Scan for the cell matching the given text and deliver its (x, y) coordinate at center. 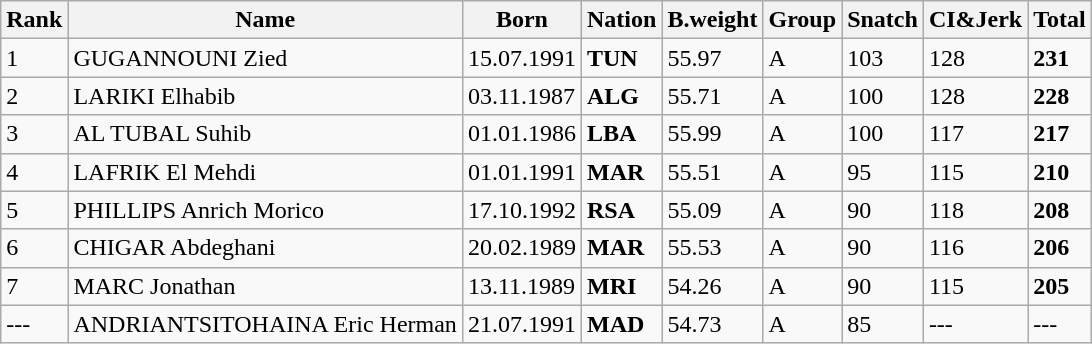
208 (1060, 210)
ANDRIANTSITOHAINA Eric Herman (266, 324)
Rank (34, 20)
LAFRIK El Mehdi (266, 172)
B.weight (712, 20)
CHIGAR Abdeghani (266, 248)
15.07.1991 (522, 58)
116 (975, 248)
Total (1060, 20)
Nation (621, 20)
2 (34, 96)
TUN (621, 58)
6 (34, 248)
55.99 (712, 134)
210 (1060, 172)
85 (883, 324)
03.11.1987 (522, 96)
4 (34, 172)
5 (34, 210)
3 (34, 134)
Born (522, 20)
Group (802, 20)
55.53 (712, 248)
MRI (621, 286)
231 (1060, 58)
54.26 (712, 286)
54.73 (712, 324)
LBA (621, 134)
103 (883, 58)
55.51 (712, 172)
55.09 (712, 210)
118 (975, 210)
55.71 (712, 96)
MAD (621, 324)
PHILLIPS Anrich Morico (266, 210)
Name (266, 20)
21.07.1991 (522, 324)
01.01.1991 (522, 172)
205 (1060, 286)
20.02.1989 (522, 248)
95 (883, 172)
17.10.1992 (522, 210)
206 (1060, 248)
ALG (621, 96)
CI&Jerk (975, 20)
GUGANNOUNI Zied (266, 58)
55.97 (712, 58)
Snatch (883, 20)
MARC Jonathan (266, 286)
LARIKI Elhabib (266, 96)
13.11.1989 (522, 286)
7 (34, 286)
117 (975, 134)
AL TUBAL Suhib (266, 134)
RSA (621, 210)
228 (1060, 96)
01.01.1986 (522, 134)
217 (1060, 134)
1 (34, 58)
